Provide the [X, Y] coordinate of the cell's center where the given text is located.  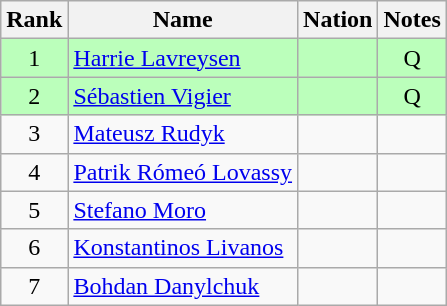
Notes [412, 20]
5 [34, 210]
1 [34, 58]
Mateusz Rudyk [183, 134]
Bohdan Danylchuk [183, 286]
2 [34, 96]
Name [183, 20]
Patrik Rómeó Lovassy [183, 172]
Stefano Moro [183, 210]
Konstantinos Livanos [183, 248]
7 [34, 286]
3 [34, 134]
Harrie Lavreysen [183, 58]
Nation [338, 20]
Rank [34, 20]
6 [34, 248]
4 [34, 172]
Sébastien Vigier [183, 96]
